From the cell containing the given text, extract its center point as [x, y] coordinate. 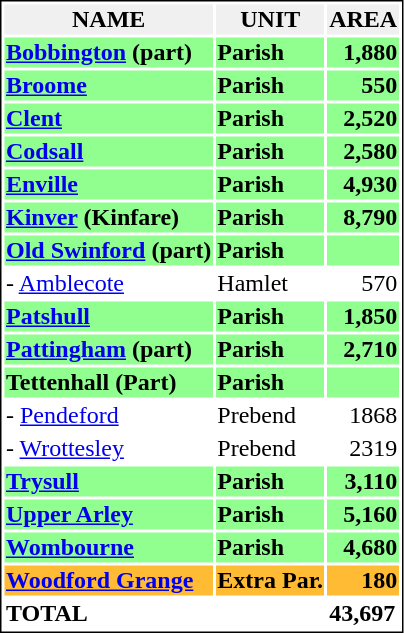
1,880 [364, 53]
- Pendeford [108, 415]
2319 [364, 449]
1868 [364, 415]
Tettenhall (Part) [108, 383]
2,580 [364, 151]
Clent [108, 119]
Old Swinford (part) [108, 251]
4,930 [364, 185]
Broome [108, 85]
43,697 [364, 613]
TOTAL [108, 613]
180 [364, 581]
2,710 [364, 349]
Hamlet [270, 283]
570 [364, 283]
NAME [108, 19]
- Wrottesley [108, 449]
UNIT [270, 19]
Enville [108, 185]
5,160 [364, 515]
Bobbington (part) [108, 53]
Kinver (Kinfare) [108, 217]
2,520 [364, 119]
Woodford Grange [108, 581]
Pattingham (part) [108, 349]
Extra Par. [270, 581]
Codsall [108, 151]
Upper Arley [108, 515]
8,790 [364, 217]
Trysull [108, 481]
4,680 [364, 547]
1,850 [364, 317]
Patshull [108, 317]
3,110 [364, 481]
- Amblecote [108, 283]
AREA [364, 19]
550 [364, 85]
Wombourne [108, 547]
